Return [x, y] of the center of cell containing provided text 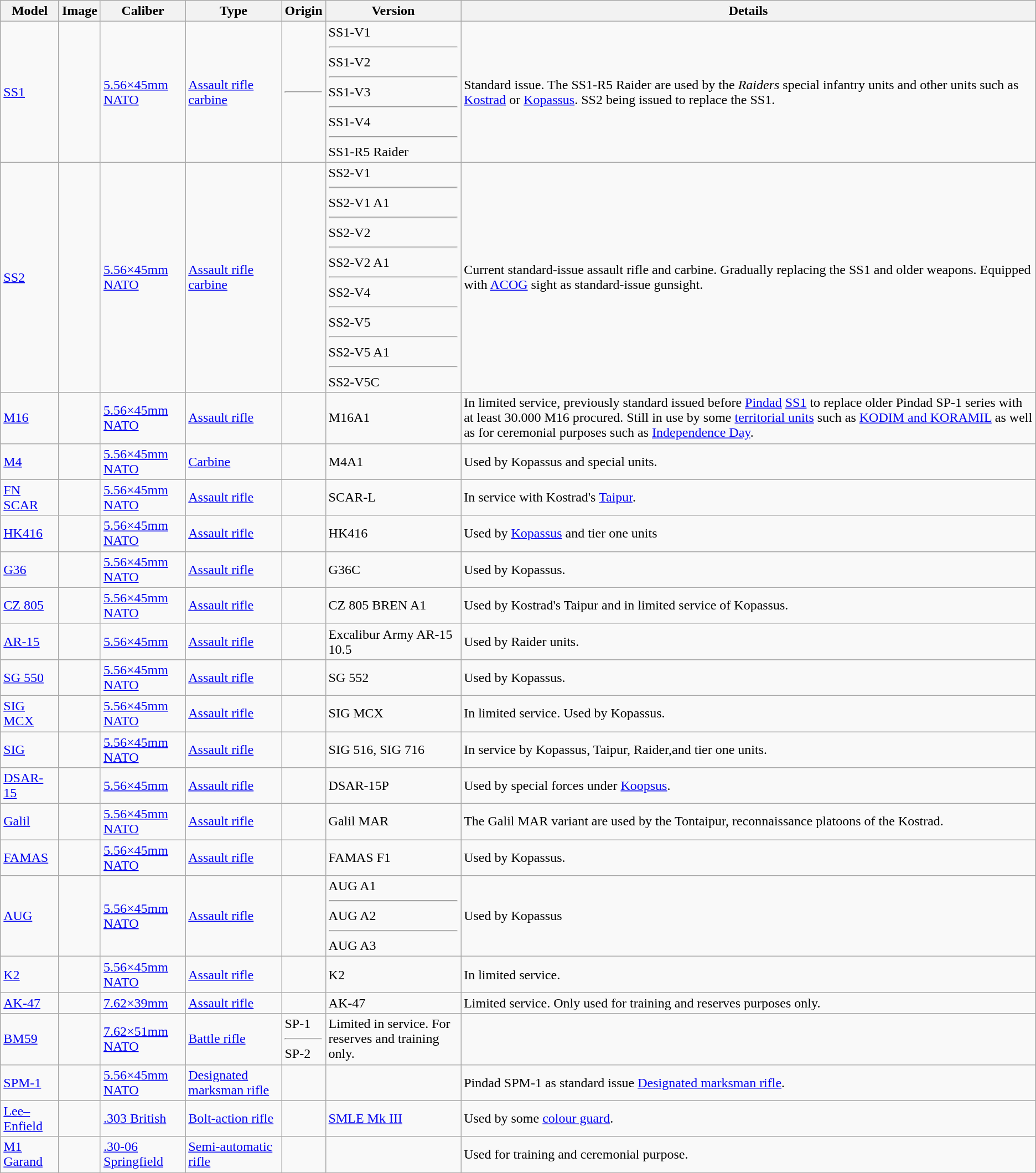
Used by Raider units. [748, 641]
Version [393, 11]
AUG [30, 916]
In limited service. Used by Kopassus. [748, 713]
AR-15 [30, 641]
AUG A1AUG A2AUG A3 [393, 916]
M1 Garand [30, 1155]
Lee–Enfield [30, 1118]
Image [80, 11]
Origin [303, 11]
.30-06 Springfield [143, 1155]
Used by Kopassus and tier one units [748, 534]
SS1-V1SS1-V2SS1-V3SS1-V4SS1-R5 Raider [393, 92]
FN SCAR [30, 497]
In limited service. [748, 974]
7.62×51mm NATO [143, 1039]
7.62×39mm [143, 1003]
BM59 [30, 1039]
Bolt-action rifle [234, 1118]
Semi-automatic rifle [234, 1155]
M4 [30, 462]
In service by Kopassus, Taipur, Raider,and tier one units. [748, 750]
Used by Kopassus and special units. [748, 462]
DSAR-15P [393, 786]
The Galil MAR variant are used by the Tontaipur, reconnaissance platoons of the Kostrad. [748, 821]
Limited in service. For reserves and training only. [393, 1039]
Current standard-issue assault rifle and carbine. Gradually replacing the SS1 and older weapons. Equipped with ACOG sight as standard-issue gunsight. [748, 277]
M16 [30, 418]
Galil MAR [393, 821]
In service with Kostrad's Taipur. [748, 497]
M16A1 [393, 418]
Used by Kopassus [748, 916]
Battle rifle [234, 1039]
SCAR-L [393, 497]
FAMAS [30, 858]
Used for training and ceremonial purpose. [748, 1155]
Model [30, 11]
SPM-1 [30, 1083]
G36 [30, 569]
SIG 516, SIG 716 [393, 750]
Used by Kostrad's Taipur and in limited service of Kopassus. [748, 606]
Limited service. Only used for training and reserves purposes only. [748, 1003]
Carbine [234, 462]
DSAR-15 [30, 786]
Used by some colour guard. [748, 1118]
Type [234, 11]
SG 550 [30, 678]
SIG [30, 750]
Pindad SPM-1 as standard issue Designated marksman rifle. [748, 1083]
SP-1SP-2 [303, 1039]
Details [748, 11]
SMLE Mk III [393, 1118]
SS1 [30, 92]
SG 552 [393, 678]
M4A1 [393, 462]
Caliber [143, 11]
Galil [30, 821]
CZ 805 BREN A1 [393, 606]
SS2 [30, 277]
FAMAS F1 [393, 858]
Used by special forces under Koopsus. [748, 786]
SS2-V1SS2-V1 A1SS2-V2SS2-V2 A1SS2-V4SS2-V5SS2-V5 A1SS2-V5C [393, 277]
.303 British [143, 1118]
G36C [393, 569]
CZ 805 [30, 606]
Excalibur Army AR-15 10.5 [393, 641]
Designated marksman rifle [234, 1083]
